Capture the cell that displays the provided text and extract its [x, y] central coordinate. 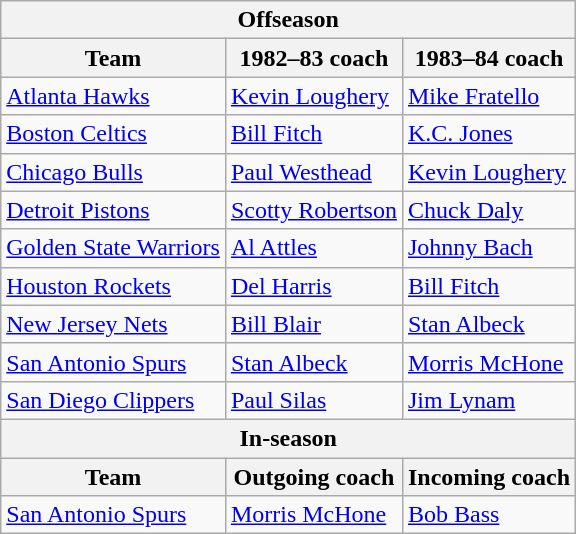
Johnny Bach [488, 248]
Detroit Pistons [114, 210]
Boston Celtics [114, 134]
1983–84 coach [488, 58]
Mike Fratello [488, 96]
Atlanta Hawks [114, 96]
In-season [288, 438]
San Diego Clippers [114, 400]
Chuck Daly [488, 210]
New Jersey Nets [114, 324]
K.C. Jones [488, 134]
Al Attles [314, 248]
Golden State Warriors [114, 248]
Incoming coach [488, 477]
Bill Blair [314, 324]
Paul Westhead [314, 172]
Outgoing coach [314, 477]
Chicago Bulls [114, 172]
1982–83 coach [314, 58]
Houston Rockets [114, 286]
Scotty Robertson [314, 210]
Del Harris [314, 286]
Bob Bass [488, 515]
Offseason [288, 20]
Jim Lynam [488, 400]
Paul Silas [314, 400]
